Capture the cell that displays the provided text and extract its (X, Y) central coordinate. 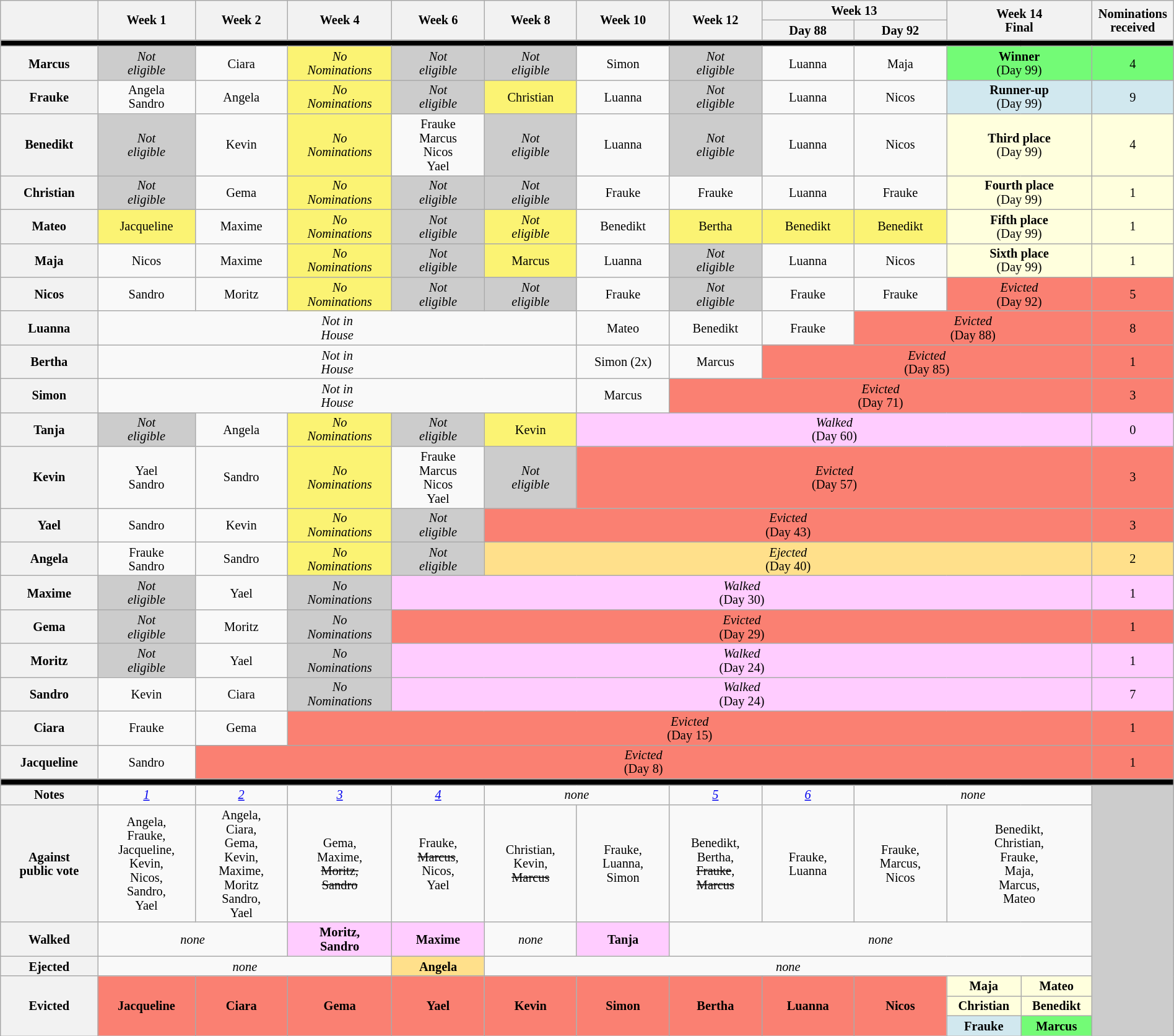
Week 6 (438, 20)
Ejected (50, 966)
Ejected(Day 40) (788, 559)
Winner(Day 99) (1019, 63)
8 (1133, 328)
Simon (2x) (623, 362)
Evicted(Day 92) (1019, 294)
Walked(Day 30) (742, 593)
Againstpublic vote (50, 863)
Week 8 (530, 20)
Day 88 (807, 30)
Evicted(Day 8) (643, 762)
Evicted(Day 15) (690, 728)
Week 1 (146, 20)
Walked(Day 60) (834, 430)
Notes (50, 794)
6 (807, 794)
Frauke,Luanna (807, 863)
AngelaSandro (146, 97)
Gema,Maxime,Moritz,Sandro (339, 863)
Frauke,Marcus,Nicos (900, 863)
Walked (50, 939)
Day 92 (900, 30)
Third place(Day 99) (1019, 145)
Benedikt,Christian,Frauke,Maja,Marcus,Mateo (1019, 863)
Frauke,Marcus,Nicos,Yael (438, 863)
Week 4 (339, 20)
Week 12 (716, 20)
Evicted (50, 1006)
YaelSandro (146, 477)
Angela,Ciara,Gema,Kevin,Maxime,MoritzSandro,Yael (241, 863)
0 (1133, 430)
Week 2 (241, 20)
Evicted(Day 29) (742, 627)
Fifth place(Day 99) (1019, 227)
Christian,Kevin,Marcus (530, 863)
Frauke,Luanna,Simon (623, 863)
Moritz,Sandro (339, 939)
Week 13 (854, 10)
Benedikt,Bertha,Frauke,Marcus (716, 863)
Evicted(Day 43) (788, 525)
Evicted(Day 88) (973, 328)
9 (1133, 97)
Nominationsreceived (1133, 20)
7 (1133, 694)
Sixth place(Day 99) (1019, 260)
Angela,Frauke,Jacqueline,Kevin,Nicos,Sandro,Yael (146, 863)
Evicted(Day 57) (834, 477)
Week 14Final (1019, 20)
Fourth place(Day 99) (1019, 192)
Runner-up(Day 99) (1019, 97)
FraukeSandro (146, 559)
Evicted(Day 71) (881, 395)
Evicted(Day 85) (926, 362)
Week 10 (623, 20)
